Locate the cell with the specified text and output its [X, Y] center coordinate. 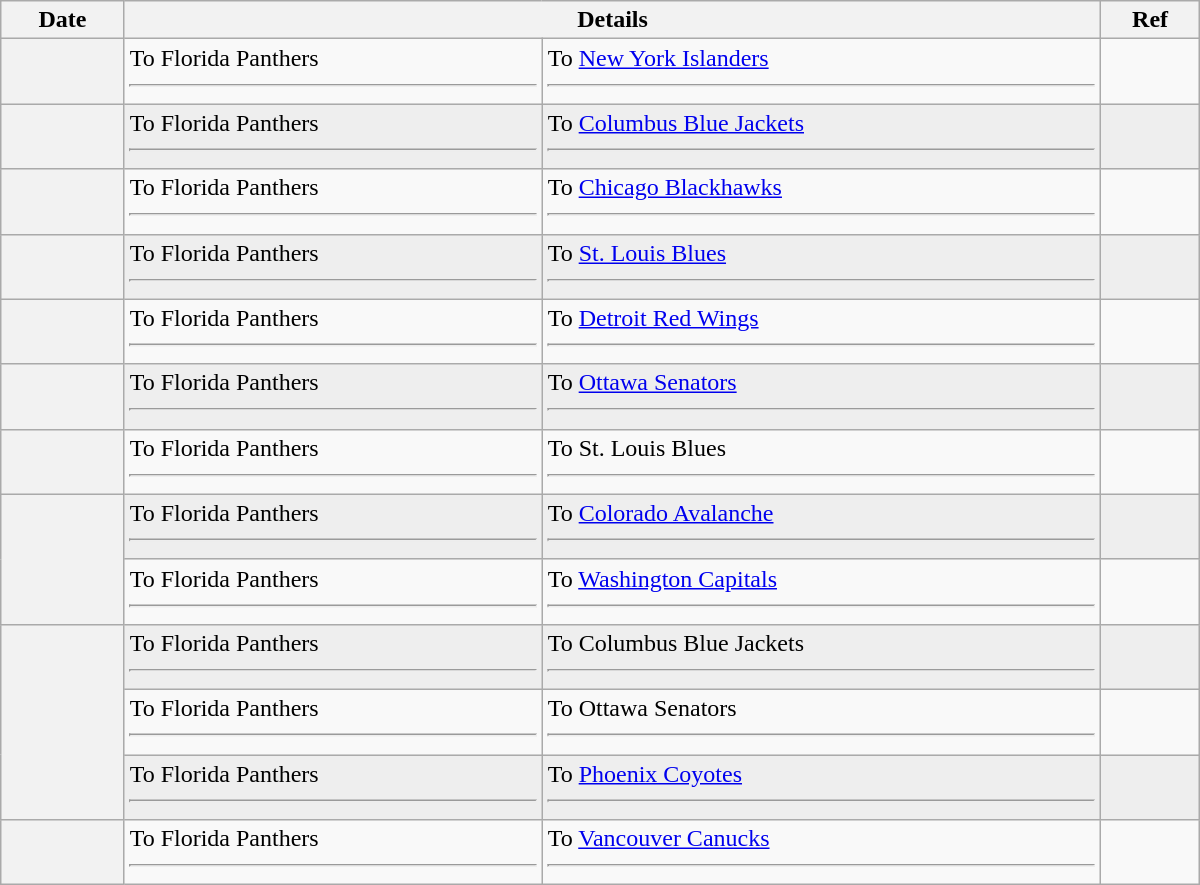
To Vancouver Canucks [822, 852]
Date [62, 20]
To Colorado Avalanche [822, 526]
To New York Islanders [822, 72]
To Washington Capitals [822, 592]
Details [612, 20]
To Phoenix Coyotes [822, 786]
Ref [1150, 20]
To Detroit Red Wings [822, 332]
To Chicago Blackhawks [822, 202]
